Detect which cell encompasses the target text, then output its (X, Y) center coordinate. 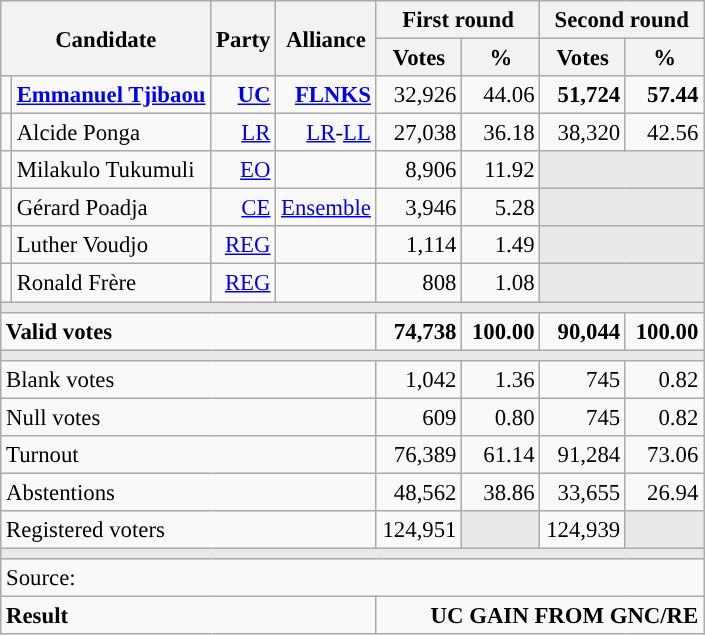
91,284 (583, 455)
44.06 (501, 95)
Abstentions (188, 492)
Null votes (188, 417)
1,042 (419, 379)
26.94 (664, 492)
Registered voters (188, 530)
51,724 (583, 95)
Result (188, 616)
UC (244, 95)
32,926 (419, 95)
5.28 (501, 208)
808 (419, 283)
FLNKS (326, 95)
1,114 (419, 245)
73.06 (664, 455)
Alliance (326, 38)
36.18 (501, 133)
76,389 (419, 455)
8,906 (419, 170)
Milakulo Tukumuli (110, 170)
124,951 (419, 530)
1.08 (501, 283)
57.44 (664, 95)
LR (244, 133)
Party (244, 38)
Ensemble (326, 208)
27,038 (419, 133)
Source: (352, 578)
90,044 (583, 331)
61.14 (501, 455)
Alcide Ponga (110, 133)
Valid votes (188, 331)
Ronald Frère (110, 283)
33,655 (583, 492)
1.49 (501, 245)
UC GAIN FROM GNC/RE (540, 616)
Candidate (106, 38)
0.80 (501, 417)
Gérard Poadja (110, 208)
1.36 (501, 379)
48,562 (419, 492)
609 (419, 417)
Second round (622, 20)
Luther Voudjo (110, 245)
Blank votes (188, 379)
11.92 (501, 170)
CE (244, 208)
LR-LL (326, 133)
3,946 (419, 208)
Emmanuel Tjibaou (110, 95)
124,939 (583, 530)
First round (458, 20)
EO (244, 170)
38,320 (583, 133)
38.86 (501, 492)
42.56 (664, 133)
Turnout (188, 455)
74,738 (419, 331)
